Detect which cell encompasses the target text, then output its [x, y] center coordinate. 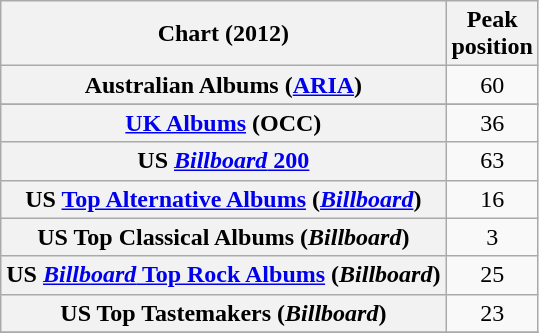
US Billboard 200 [224, 161]
US Top Classical Albums (Billboard) [224, 237]
63 [492, 161]
US Billboard Top Rock Albums (Billboard) [224, 275]
16 [492, 199]
US Top Alternative Albums (Billboard) [224, 199]
Chart (2012) [224, 34]
Australian Albums (ARIA) [224, 85]
23 [492, 313]
3 [492, 237]
36 [492, 123]
US Top Tastemakers (Billboard) [224, 313]
60 [492, 85]
25 [492, 275]
Peakposition [492, 34]
UK Albums (OCC) [224, 123]
